Output the (X, Y) coordinate of the center of the cell containing the given text.  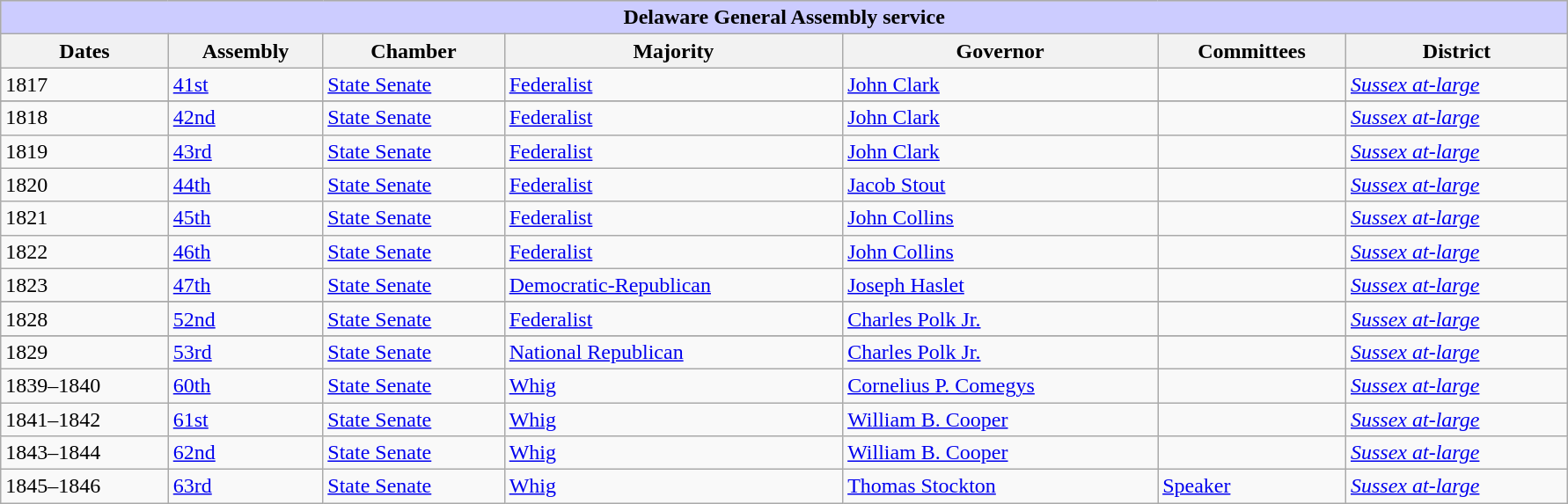
1829 (84, 352)
1845–1846 (84, 486)
61st (245, 420)
Jacob Stout (1000, 185)
1821 (84, 218)
44th (245, 185)
46th (245, 252)
47th (245, 285)
63rd (245, 486)
Delaware General Assembly service (785, 18)
Governor (1000, 51)
Speaker (1252, 486)
1841–1842 (84, 420)
1818 (84, 118)
1843–1844 (84, 453)
45th (245, 218)
1839–1840 (84, 385)
52nd (245, 318)
53rd (245, 352)
Chamber (414, 51)
Thomas Stockton (1000, 486)
43rd (245, 151)
Majority (673, 51)
1828 (84, 318)
Democratic-Republican (673, 285)
1823 (84, 285)
62nd (245, 453)
Committees (1252, 51)
41st (245, 84)
National Republican (673, 352)
1819 (84, 151)
1822 (84, 252)
Cornelius P. Comegys (1000, 385)
42nd (245, 118)
Assembly (245, 51)
1817 (84, 84)
60th (245, 385)
Joseph Haslet (1000, 285)
1820 (84, 185)
Dates (84, 51)
District (1456, 51)
